Output the [X, Y] coordinate of the center of the cell containing the given text.  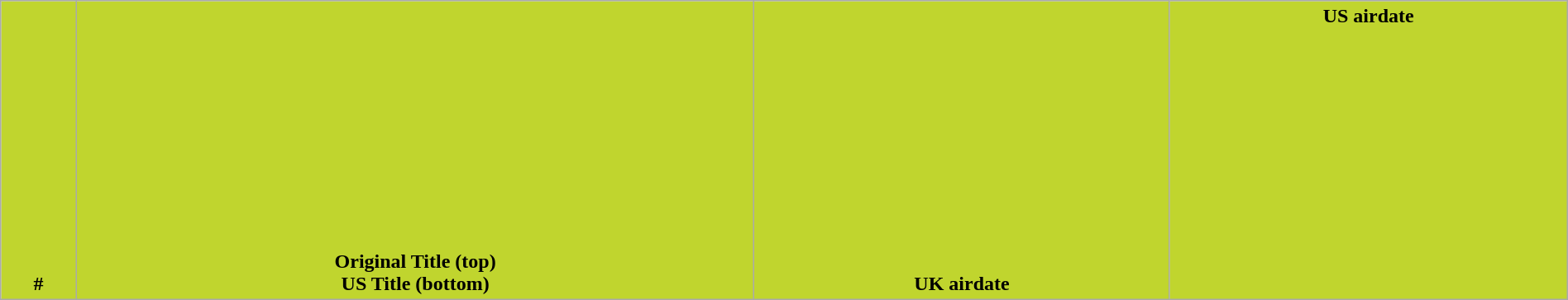
UK airdate [962, 150]
US airdate [1368, 150]
Original Title (top)US Title (bottom) [415, 150]
# [39, 150]
